From the cell containing the given text, extract its center point as [x, y] coordinate. 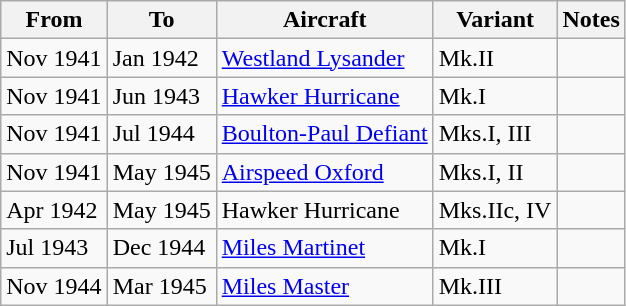
From [54, 20]
Airspeed Oxford [324, 172]
Mks.I, II [495, 172]
Dec 1944 [162, 248]
Mks.I, III [495, 134]
Jul 1943 [54, 248]
Boulton-Paul Defiant [324, 134]
Notes [591, 20]
Westland Lysander [324, 58]
Aircraft [324, 20]
Miles Master [324, 286]
Mk.III [495, 286]
Mar 1945 [162, 286]
Jun 1943 [162, 96]
Variant [495, 20]
Nov 1944 [54, 286]
Jan 1942 [162, 58]
To [162, 20]
Mk.II [495, 58]
Miles Martinet [324, 248]
Jul 1944 [162, 134]
Mks.IIc, IV [495, 210]
Apr 1942 [54, 210]
